Identify which cell holds the provided text, then report its [x, y] central coordinate. 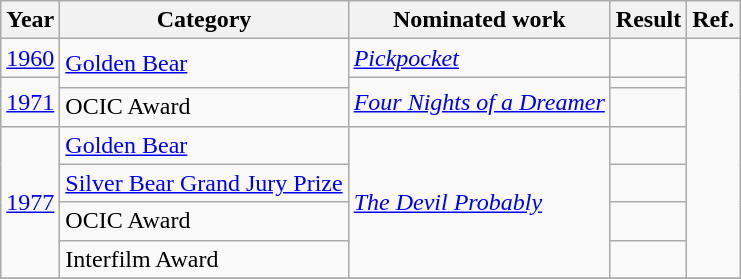
Four Nights of a Dreamer [479, 102]
Interfilm Award [204, 259]
Year [30, 20]
Result [648, 20]
Ref. [714, 20]
Silver Bear Grand Jury Prize [204, 183]
1977 [30, 202]
Pickpocket [479, 58]
Category [204, 20]
1960 [30, 58]
1971 [30, 102]
The Devil Probably [479, 202]
Nominated work [479, 20]
